Provide the [x, y] coordinate of the cell's center where the given text is located.  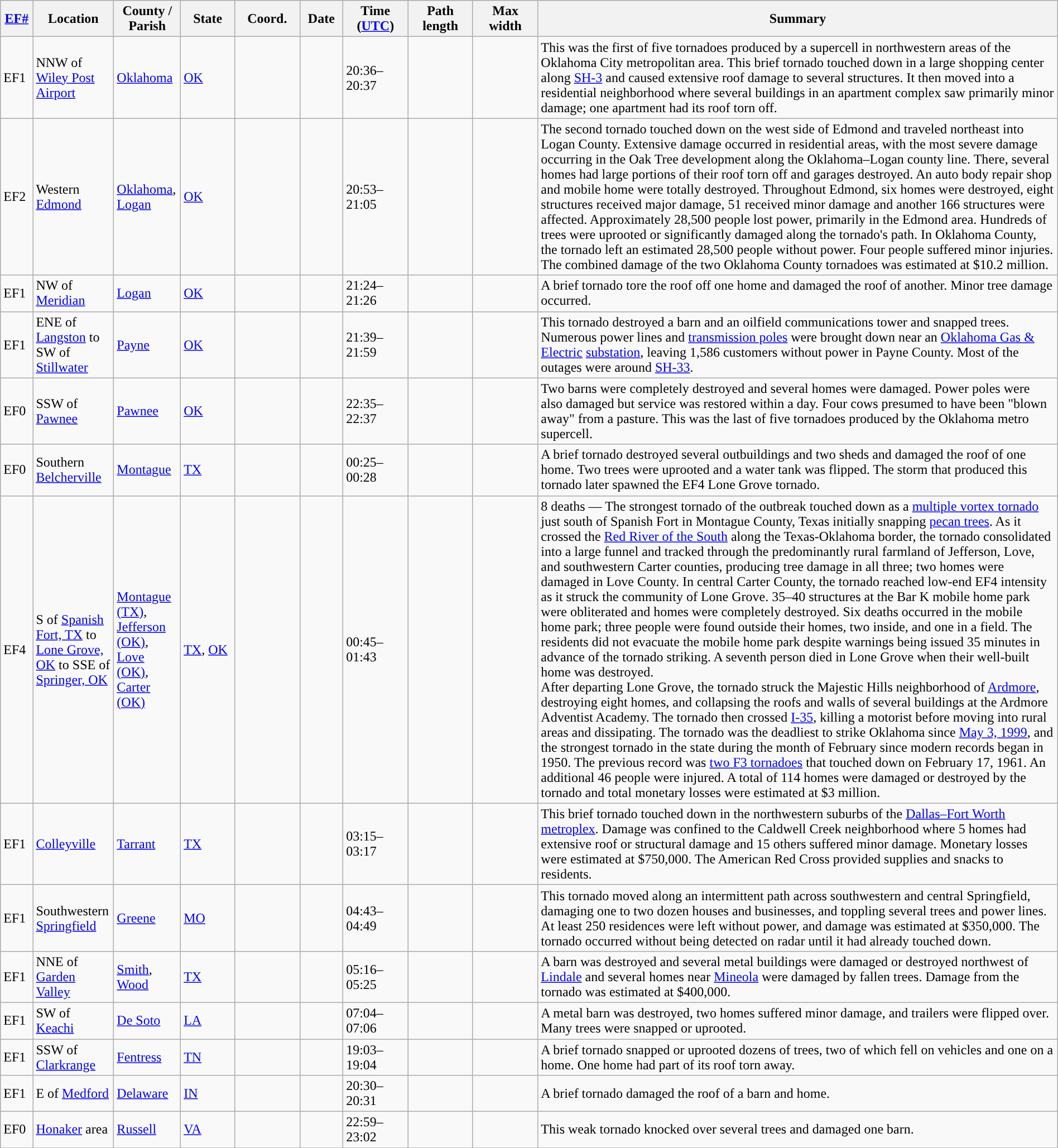
EF4 [17, 650]
Delaware [147, 1094]
Coord. [267, 19]
Tarrant [147, 844]
Southwestern Springfield [74, 918]
Oklahoma, Logan [147, 196]
A brief tornado tore the roof off one home and damaged the roof of another. Minor tree damage occurred. [798, 294]
De Soto [147, 1020]
A metal barn was destroyed, two homes suffered minor damage, and trailers were flipped over. Many trees were snapped or uprooted. [798, 1020]
SSW of Pawnee [74, 411]
07:04–07:06 [376, 1020]
This weak tornado knocked over several trees and damaged one barn. [798, 1130]
05:16–05:25 [376, 977]
A brief tornado damaged the roof of a barn and home. [798, 1094]
21:39–21:59 [376, 345]
22:59–23:02 [376, 1130]
Greene [147, 918]
Summary [798, 19]
Oklahoma [147, 78]
Southern Belcherville [74, 470]
EF# [17, 19]
MO [208, 918]
Date [321, 19]
00:45–01:43 [376, 650]
State [208, 19]
IN [208, 1094]
E of Medford [74, 1094]
Path length [440, 19]
SSW of Clarkrange [74, 1057]
Montague [147, 470]
NW of Meridian [74, 294]
VA [208, 1130]
00:25–00:28 [376, 470]
03:15–03:17 [376, 844]
SW of Keachi [74, 1020]
ENE of Langston to SW of Stillwater [74, 345]
20:30–20:31 [376, 1094]
S of Spanish Fort, TX to Lone Grove, OK to SSE of Springer, OK [74, 650]
Montague (TX), Jefferson (OK), Love (OK), Carter (OK) [147, 650]
Time (UTC) [376, 19]
Pawnee [147, 411]
TX, OK [208, 650]
NNE of Garden Valley [74, 977]
20:36–20:37 [376, 78]
19:03–19:04 [376, 1057]
Fentress [147, 1057]
A brief tornado snapped or uprooted dozens of trees, two of which fell on vehicles and one on a home. One home had part of its roof torn away. [798, 1057]
NNW of Wiley Post Airport [74, 78]
Payne [147, 345]
Russell [147, 1130]
22:35–22:37 [376, 411]
21:24–21:26 [376, 294]
Honaker area [74, 1130]
LA [208, 1020]
Logan [147, 294]
04:43–04:49 [376, 918]
Location [74, 19]
Max width [505, 19]
Smith, Wood [147, 977]
County / Parish [147, 19]
20:53–21:05 [376, 196]
TN [208, 1057]
Colleyville [74, 844]
EF2 [17, 196]
Western Edmond [74, 196]
